Detect which cell encompasses the target text, then output its (X, Y) center coordinate. 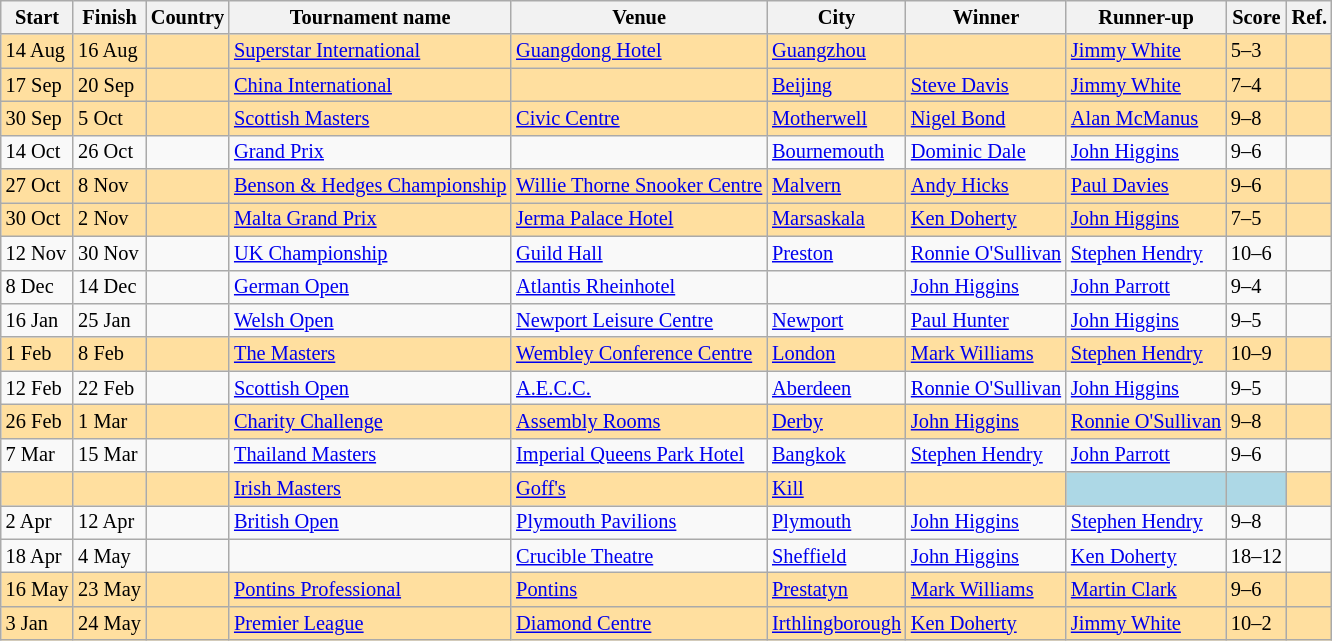
Paul Davies (1146, 186)
Tournament name (370, 17)
Goff's (639, 489)
8 Nov (110, 186)
Bangkok (836, 455)
18–12 (1256, 556)
20 Sep (110, 85)
14 Oct (38, 152)
Bournemouth (836, 152)
Nigel Bond (986, 118)
7 Mar (38, 455)
5 Oct (110, 118)
Venue (639, 17)
27 Oct (38, 186)
Guangdong Hotel (639, 51)
Malta Grand Prix (370, 219)
British Open (370, 522)
Willie Thorne Snooker Centre (639, 186)
Paul Hunter (986, 320)
Benson & Hedges Championship (370, 186)
Imperial Queens Park Hotel (639, 455)
UK Championship (370, 253)
17 Sep (38, 85)
22 Feb (110, 388)
30 Sep (38, 118)
Beijing (836, 85)
Guild Hall (639, 253)
25 Jan (110, 320)
Winner (986, 17)
Marsaskala (836, 219)
Charity Challenge (370, 421)
9–4 (1256, 287)
8 Feb (110, 354)
Guangzhou (836, 51)
Pontins Professional (370, 589)
Atlantis Rheinhotel (639, 287)
Sheffield (836, 556)
City (836, 17)
Score (1256, 17)
Civic Centre (639, 118)
A.E.C.C. (639, 388)
Scottish Masters (370, 118)
30 Nov (110, 253)
Irthlingborough (836, 623)
Scottish Open (370, 388)
Aberdeen (836, 388)
Dominic Dale (986, 152)
Steve Davis (986, 85)
Premier League (370, 623)
Jerma Palace Hotel (639, 219)
Preston (836, 253)
Motherwell (836, 118)
12 Nov (38, 253)
14 Aug (38, 51)
26 Feb (38, 421)
Andy Hicks (986, 186)
London (836, 354)
Newport (836, 320)
Wembley Conference Centre (639, 354)
2 Apr (38, 522)
Runner-up (1146, 17)
10–9 (1256, 354)
24 May (110, 623)
15 Mar (110, 455)
Martin Clark (1146, 589)
Pontins (639, 589)
China International (370, 85)
4 May (110, 556)
Assembly Rooms (639, 421)
12 Feb (38, 388)
7–5 (1256, 219)
Irish Masters (370, 489)
1 Mar (110, 421)
Crucible Theatre (639, 556)
Grand Prix (370, 152)
Ref. (1310, 17)
The Masters (370, 354)
8 Dec (38, 287)
16 Jan (38, 320)
Derby (836, 421)
12 Apr (110, 522)
10–2 (1256, 623)
30 Oct (38, 219)
Plymouth (836, 522)
Welsh Open (370, 320)
26 Oct (110, 152)
Alan McManus (1146, 118)
Country (188, 17)
2 Nov (110, 219)
14 Dec (110, 287)
Superstar International (370, 51)
16 May (38, 589)
1 Feb (38, 354)
Start (38, 17)
16 Aug (110, 51)
Prestatyn (836, 589)
Finish (110, 17)
23 May (110, 589)
Newport Leisure Centre (639, 320)
18 Apr (38, 556)
5–3 (1256, 51)
3 Jan (38, 623)
7–4 (1256, 85)
Kill (836, 489)
German Open (370, 287)
Diamond Centre (639, 623)
Malvern (836, 186)
10–6 (1256, 253)
Plymouth Pavilions (639, 522)
Thailand Masters (370, 455)
